Search for the cell housing the specified text and yield its [X, Y] center coordinate. 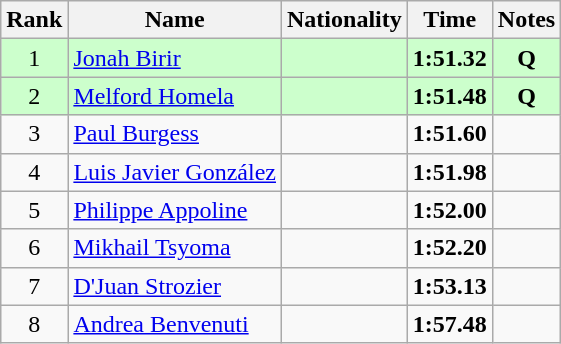
Luis Javier González [175, 172]
Philippe Appoline [175, 210]
6 [34, 248]
Name [175, 20]
1:57.48 [450, 324]
Melford Homela [175, 96]
1:51.32 [450, 58]
3 [34, 134]
Time [450, 20]
Nationality [345, 20]
1:51.98 [450, 172]
Notes [526, 20]
1:53.13 [450, 286]
Mikhail Tsyoma [175, 248]
1:51.60 [450, 134]
1 [34, 58]
Rank [34, 20]
1:52.00 [450, 210]
5 [34, 210]
7 [34, 286]
1:51.48 [450, 96]
Jonah Birir [175, 58]
D'Juan Strozier [175, 286]
2 [34, 96]
Paul Burgess [175, 134]
4 [34, 172]
8 [34, 324]
Andrea Benvenuti [175, 324]
1:52.20 [450, 248]
